Provide the [x, y] coordinate of the cell's center where the given text is located.  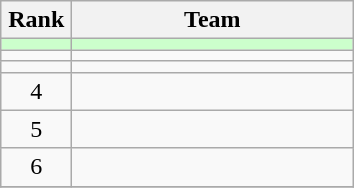
Rank [36, 20]
6 [36, 167]
Team [212, 20]
5 [36, 129]
4 [36, 91]
